Return (X, Y) of the center of cell containing provided text 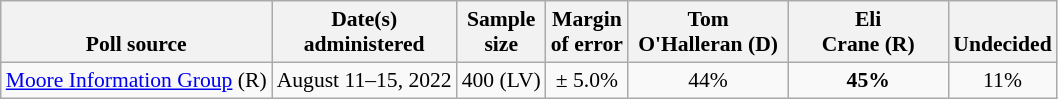
August 11–15, 2022 (364, 80)
Samplesize (502, 32)
± 5.0% (587, 80)
Marginof error (587, 32)
11% (1002, 80)
EliCrane (R) (868, 32)
45% (868, 80)
Poll source (136, 32)
Undecided (1002, 32)
TomO'Halleran (D) (708, 32)
44% (708, 80)
400 (LV) (502, 80)
Date(s)administered (364, 32)
Moore Information Group (R) (136, 80)
